Scan for the cell matching the given text and deliver its (x, y) coordinate at center. 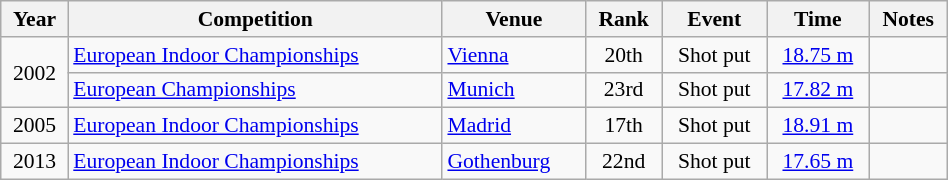
Event (714, 19)
17.65 m (818, 162)
23rd (624, 90)
17.82 m (818, 90)
Rank (624, 19)
European Championships (255, 90)
2005 (34, 126)
Gothenburg (514, 162)
20th (624, 55)
18.91 m (818, 126)
17th (624, 126)
Year (34, 19)
2013 (34, 162)
Vienna (514, 55)
Munich (514, 90)
Competition (255, 19)
2002 (34, 72)
18.75 m (818, 55)
Notes (908, 19)
Time (818, 19)
22nd (624, 162)
Venue (514, 19)
Madrid (514, 126)
